Output the (X, Y) coordinate of the center of the cell containing the given text.  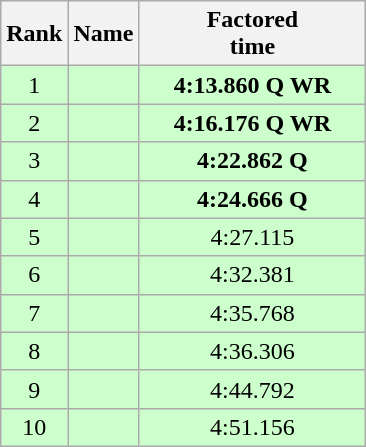
Rank (34, 34)
Factoredtime (252, 34)
1 (34, 85)
4:22.862 Q (252, 161)
7 (34, 313)
Name (104, 34)
3 (34, 161)
6 (34, 275)
4:35.768 (252, 313)
8 (34, 351)
10 (34, 427)
9 (34, 389)
5 (34, 237)
4:24.666 Q (252, 199)
4:36.306 (252, 351)
4:51.156 (252, 427)
4:27.115 (252, 237)
4:16.176 Q WR (252, 123)
4 (34, 199)
4:44.792 (252, 389)
4:32.381 (252, 275)
4:13.860 Q WR (252, 85)
2 (34, 123)
